Output the [x, y] coordinate of the center of the cell containing the given text.  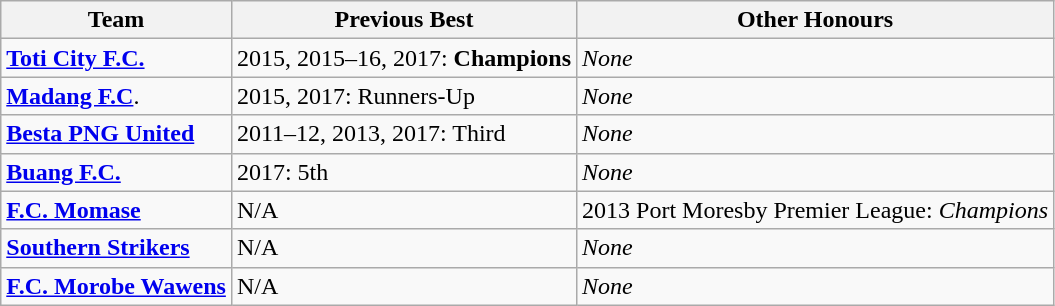
2013 Port Moresby Premier League: Champions [816, 210]
2011–12, 2013, 2017: Third [404, 134]
Other Honours [816, 20]
2015, 2015–16, 2017: Champions [404, 58]
Team [116, 20]
F.C. Momase [116, 210]
Southern Strikers [116, 248]
Madang F.C. [116, 96]
F.C. Morobe Wawens [116, 286]
Toti City F.C. [116, 58]
Besta PNG United [116, 134]
Previous Best [404, 20]
2017: 5th [404, 172]
2015, 2017: Runners-Up [404, 96]
Buang F.C. [116, 172]
